Locate the cell with the specified text and output its (X, Y) center coordinate. 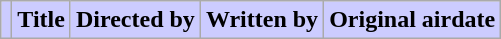
Title (42, 20)
Directed by (135, 20)
Original airdate (412, 20)
Written by (262, 20)
